Provide the [X, Y] coordinate of the cell's center where the given text is located.  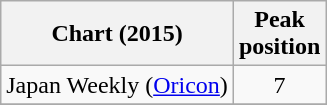
Chart (2015) [118, 34]
7 [279, 85]
Japan Weekly (Oricon) [118, 85]
Peakposition [279, 34]
